Provide the (X, Y) coordinate of the cell's center where the given text is located.  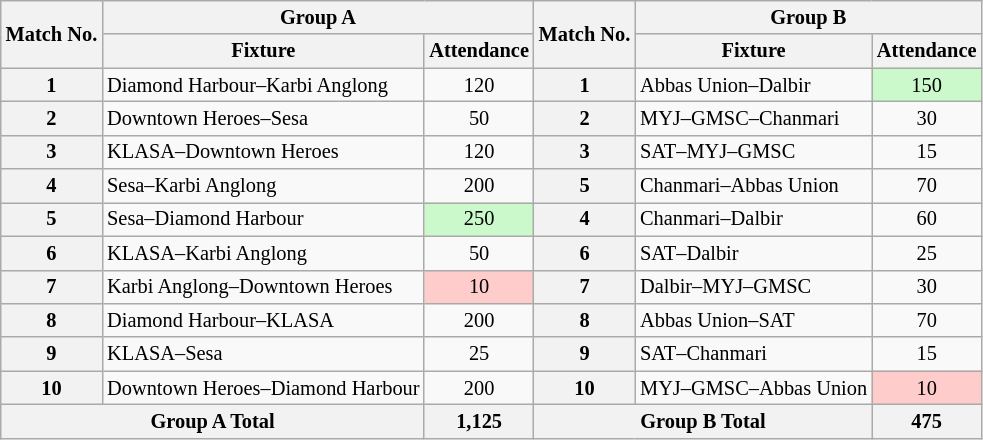
Sesa–Karbi Anglong (263, 186)
Diamond Harbour–KLASA (263, 320)
Dalbir–MYJ–GMSC (754, 287)
Downtown Heroes–Diamond Harbour (263, 388)
SAT–Dalbir (754, 253)
Sesa–Diamond Harbour (263, 219)
Chanmari–Abbas Union (754, 186)
Group B (808, 17)
Abbas Union–Dalbir (754, 85)
Chanmari–Dalbir (754, 219)
Group B Total (703, 421)
KLASA–Downtown Heroes (263, 152)
Group A (318, 17)
Abbas Union–SAT (754, 320)
475 (926, 421)
SAT–Chanmari (754, 354)
150 (926, 85)
Karbi Anglong–Downtown Heroes (263, 287)
MYJ–GMSC–Abbas Union (754, 388)
SAT–MYJ–GMSC (754, 152)
60 (926, 219)
Diamond Harbour–Karbi Anglong (263, 85)
250 (478, 219)
Downtown Heroes–Sesa (263, 118)
MYJ–GMSC–Chanmari (754, 118)
KLASA–Karbi Anglong (263, 253)
1,125 (478, 421)
Group A Total (213, 421)
KLASA–Sesa (263, 354)
